Scan for the cell matching the given text and deliver its [X, Y] coordinate at center. 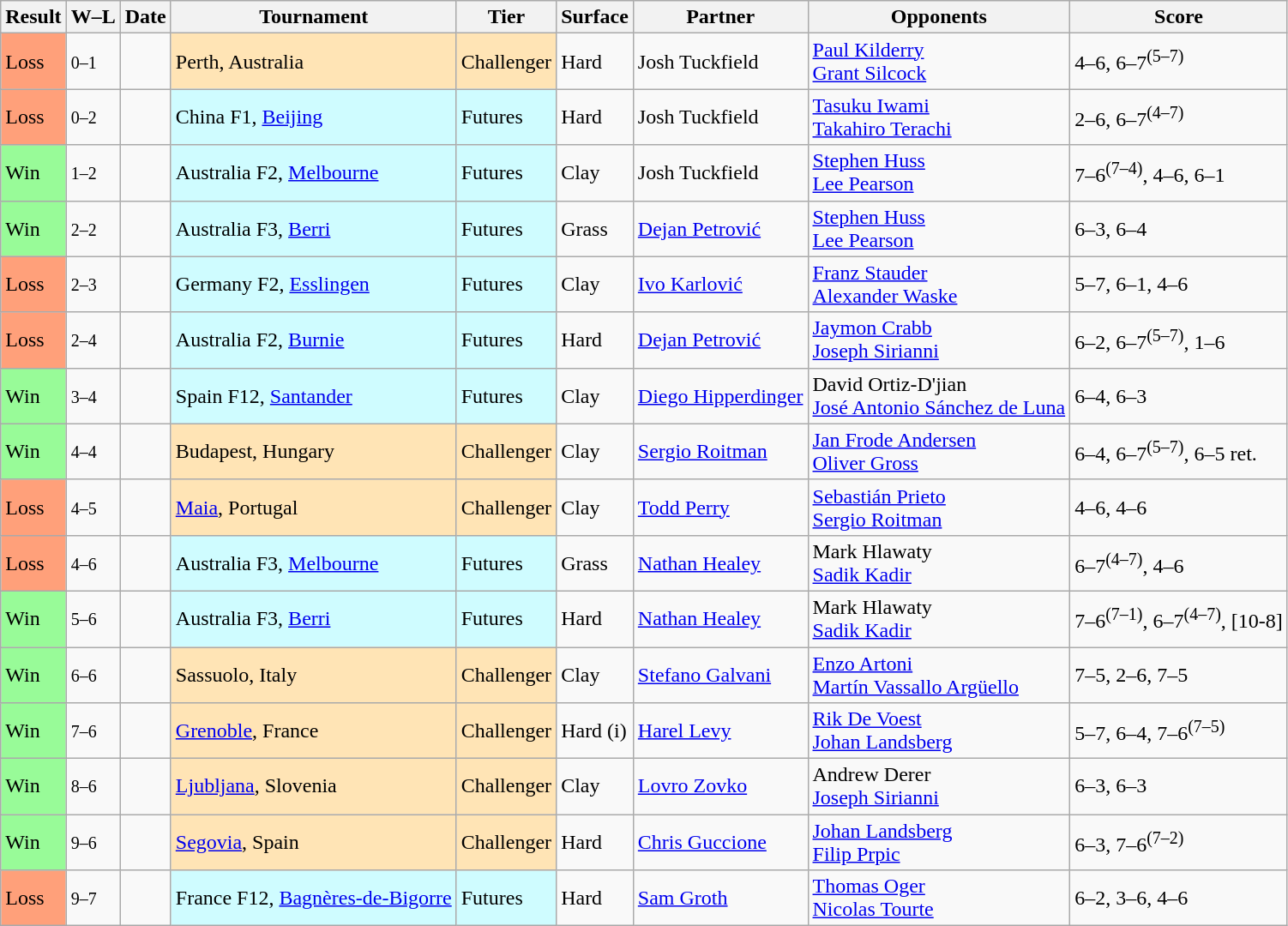
6–6 [93, 674]
W–L [93, 17]
Stefano Galvani [720, 674]
6–3, 7–6(7–2) [1179, 842]
4–4 [93, 451]
6–4, 6–7(5–7), 6–5 ret. [1179, 451]
9–7 [93, 899]
Enzo Artoni Martín Vassallo Argüello [939, 674]
Maia, Portugal [314, 508]
3–4 [93, 396]
Chris Guccione [720, 842]
Ivo Karlović [720, 285]
6–7(4–7), 4–6 [1179, 562]
Sam Groth [720, 899]
France F12, Bagnères-de-Bigorre [314, 899]
Australia F3, Melbourne [314, 562]
Lovro Zovko [720, 787]
Grenoble, France [314, 731]
6–2, 3–6, 4–6 [1179, 899]
Hard (i) [595, 731]
Australia F2, Burnie [314, 340]
Spain F12, Santander [314, 396]
China F1, Beijing [314, 117]
Tournament [314, 17]
7–5, 2–6, 7–5 [1179, 674]
Todd Perry [720, 508]
Ljubljana, Slovenia [314, 787]
5–7, 6–1, 4–6 [1179, 285]
6–4, 6–3 [1179, 396]
0–1 [93, 62]
6–3, 6–3 [1179, 787]
7–6 [93, 731]
Opponents [939, 17]
Partner [720, 17]
9–6 [93, 842]
2–4 [93, 340]
Perth, Australia [314, 62]
Sassuolo, Italy [314, 674]
Date [146, 17]
7–6(7–4), 4–6, 6–1 [1179, 173]
6–2, 6–7(5–7), 1–6 [1179, 340]
2–3 [93, 285]
Franz Stauder Alexander Waske [939, 285]
Surface [595, 17]
Johan Landsberg Filip Prpic [939, 842]
Harel Levy [720, 731]
Sebastián Prieto Sergio Roitman [939, 508]
Tasuku Iwami Takahiro Terachi [939, 117]
2–6, 6–7(4–7) [1179, 117]
1–2 [93, 173]
0–2 [93, 117]
5–7, 6–4, 7–6(7–5) [1179, 731]
4–6, 6–7(5–7) [1179, 62]
7–6(7–1), 6–7(4–7), [10-8] [1179, 619]
Rik De Voest Johan Landsberg [939, 731]
Germany F2, Esslingen [314, 285]
8–6 [93, 787]
Segovia, Spain [314, 842]
Andrew Derer Joseph Sirianni [939, 787]
Jaymon Crabb Joseph Sirianni [939, 340]
Diego Hipperdinger [720, 396]
Budapest, Hungary [314, 451]
Score [1179, 17]
Thomas Oger Nicolas Tourte [939, 899]
4–5 [93, 508]
4–6, 4–6 [1179, 508]
Jan Frode Andersen Oliver Gross [939, 451]
Sergio Roitman [720, 451]
6–3, 6–4 [1179, 228]
Paul Kilderry Grant Silcock [939, 62]
Australia F2, Melbourne [314, 173]
David Ortiz-D'jian José Antonio Sánchez de Luna [939, 396]
Result [33, 17]
Tier [506, 17]
4–6 [93, 562]
2–2 [93, 228]
5–6 [93, 619]
